Scan for the cell matching the given text and deliver its (x, y) coordinate at center. 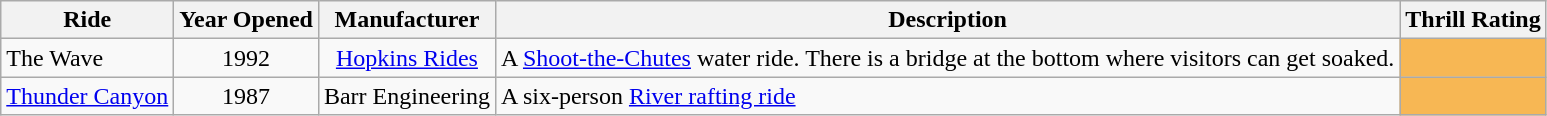
Thunder Canyon (88, 96)
Thrill Rating (1473, 20)
A six-person River rafting ride (947, 96)
A Shoot-the-Chutes water ride. There is a bridge at the bottom where visitors can get soaked. (947, 58)
Ride (88, 20)
Barr Engineering (406, 96)
The Wave (88, 58)
Year Opened (246, 20)
1987 (246, 96)
Hopkins Rides (406, 58)
Manufacturer (406, 20)
1992 (246, 58)
Description (947, 20)
